For the text-containing cell, return its midpoint in [x, y] coordinate format. 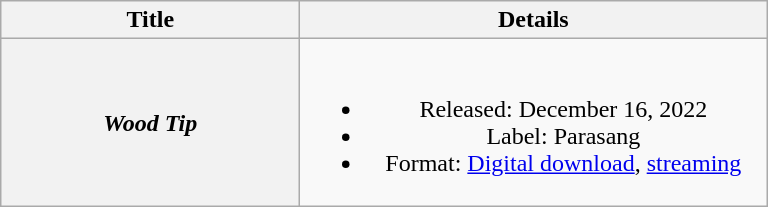
Details [534, 20]
Wood Tip [150, 122]
Title [150, 20]
Released: December 16, 2022Label: ParasangFormat: Digital download, streaming [534, 122]
